Pinpoint the cell where the given text exists, returning its [x, y] midpoint coordinate. 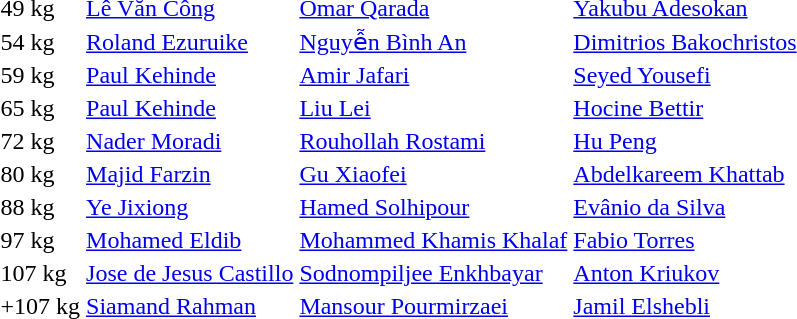
Ye Jixiong [190, 207]
Amir Jafari [434, 75]
Nader Moradi [190, 141]
Mohammed Khamis Khalaf [434, 241]
Nguyễn Bình An [434, 42]
Roland Ezuruike [190, 42]
Mohamed Eldib [190, 241]
Gu Xiaofei [434, 175]
Majid Farzin [190, 175]
Hamed Solhipour [434, 207]
Rouhollah Rostami [434, 141]
Liu Lei [434, 109]
Jose de Jesus Castillo [190, 273]
Sodnompiljee Enkhbayar [434, 273]
